Return (X, Y) of the center of cell containing provided text 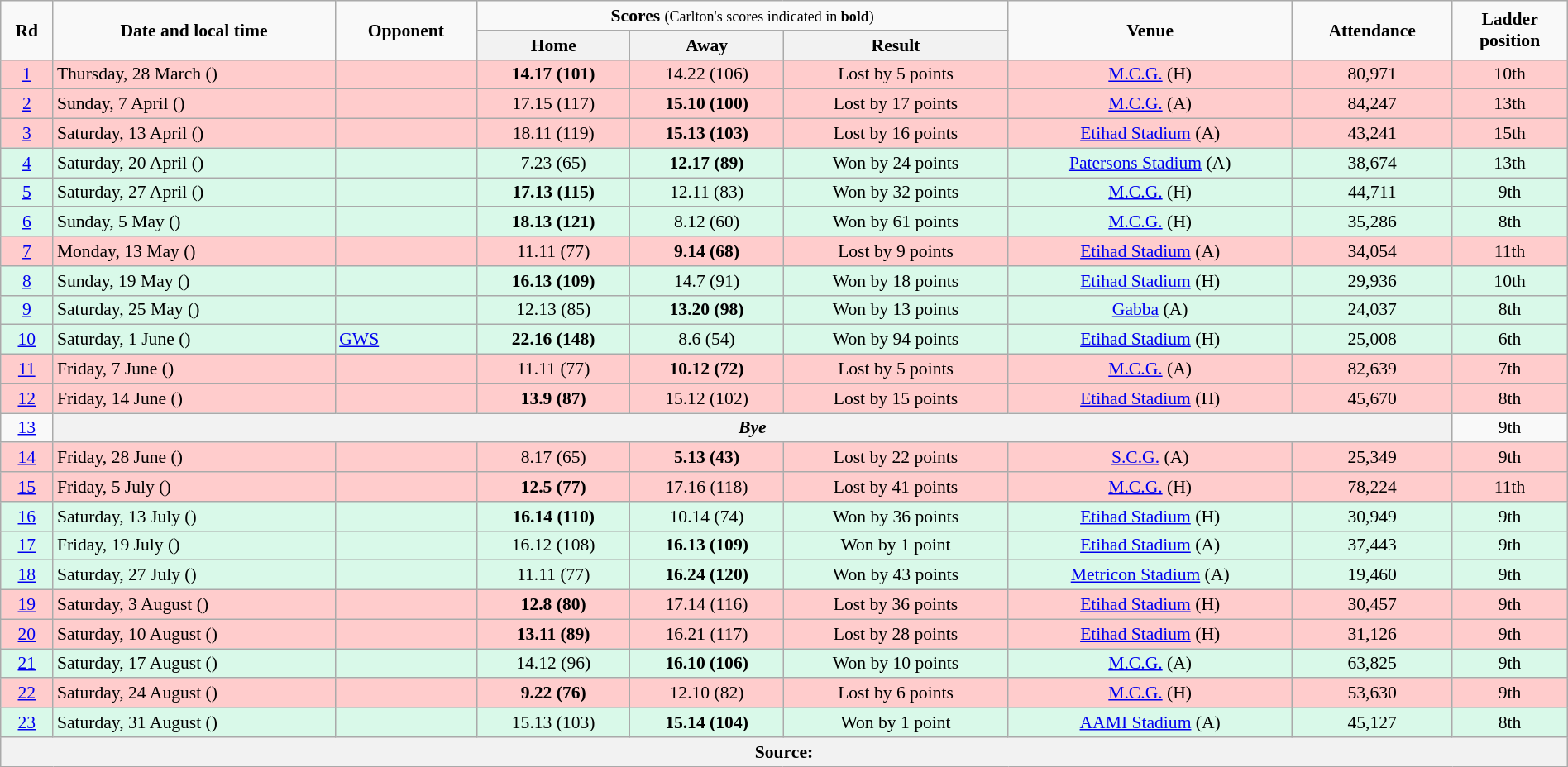
Lost by 15 points (896, 398)
1 (26, 74)
43,241 (1373, 134)
12.10 (82) (706, 693)
Friday, 28 June () (194, 458)
16 (26, 517)
Won by 18 points (896, 281)
Venue (1150, 30)
12.11 (83) (706, 193)
17 (26, 545)
25,008 (1373, 340)
Patersons Stadium (A) (1150, 163)
84,247 (1373, 104)
16.12 (108) (554, 545)
44,711 (1373, 193)
4 (26, 163)
29,936 (1373, 281)
Thursday, 28 March () (194, 74)
25,349 (1373, 458)
14.7 (91) (706, 281)
3 (26, 134)
30,949 (1373, 517)
Lost by 36 points (896, 605)
Friday, 5 July () (194, 487)
15.12 (102) (706, 398)
Friday, 19 July () (194, 545)
Friday, 7 June () (194, 369)
Saturday, 13 July () (194, 517)
14.22 (106) (706, 74)
Result (896, 45)
12.8 (80) (554, 605)
Bye (753, 428)
17.14 (116) (706, 605)
45,127 (1373, 722)
12.13 (85) (554, 310)
19 (26, 605)
Home (554, 45)
10.12 (72) (706, 369)
16.14 (110) (554, 517)
23 (26, 722)
14.12 (96) (554, 664)
Saturday, 24 August () (194, 693)
10 (26, 340)
Won by 13 points (896, 310)
Lost by 41 points (896, 487)
16.24 (120) (706, 575)
31,126 (1373, 634)
45,670 (1373, 398)
Won by 94 points (896, 340)
7.23 (65) (554, 163)
15th (1510, 134)
30,457 (1373, 605)
78,224 (1373, 487)
Opponent (405, 30)
Saturday, 1 June () (194, 340)
Saturday, 27 July () (194, 575)
Won by 32 points (896, 193)
Lost by 9 points (896, 251)
82,639 (1373, 369)
Metricon Stadium (A) (1150, 575)
Won by 61 points (896, 222)
9.22 (76) (554, 693)
9.14 (68) (706, 251)
6th (1510, 340)
Saturday, 20 April () (194, 163)
13 (26, 428)
Won by 36 points (896, 517)
19,460 (1373, 575)
12 (26, 398)
9 (26, 310)
22.16 (148) (554, 340)
Lost by 28 points (896, 634)
63,825 (1373, 664)
Away (706, 45)
8.6 (54) (706, 340)
Scores (Carlton's scores indicated in bold) (743, 16)
Won by 24 points (896, 163)
11 (26, 369)
Saturday, 27 April () (194, 193)
Date and local time (194, 30)
13.9 (87) (554, 398)
21 (26, 664)
Saturday, 17 August () (194, 664)
Won by 10 points (896, 664)
14 (26, 458)
GWS (405, 340)
18.13 (121) (554, 222)
Gabba (A) (1150, 310)
5.13 (43) (706, 458)
53,630 (1373, 693)
Saturday, 31 August () (194, 722)
Ladderposition (1510, 30)
Source: (784, 752)
17.16 (118) (706, 487)
Saturday, 3 August () (194, 605)
Lost by 22 points (896, 458)
20 (26, 634)
7 (26, 251)
Attendance (1373, 30)
37,443 (1373, 545)
38,674 (1373, 163)
AAMI Stadium (A) (1150, 722)
Saturday, 13 April () (194, 134)
Sunday, 5 May () (194, 222)
8.17 (65) (554, 458)
16.10 (106) (706, 664)
Lost by 6 points (896, 693)
18.11 (119) (554, 134)
Monday, 13 May () (194, 251)
Lost by 16 points (896, 134)
24,037 (1373, 310)
8 (26, 281)
7th (1510, 369)
12.17 (89) (706, 163)
34,054 (1373, 251)
13.20 (98) (706, 310)
80,971 (1373, 74)
18 (26, 575)
S.C.G. (A) (1150, 458)
22 (26, 693)
Saturday, 25 May () (194, 310)
16.21 (117) (706, 634)
15 (26, 487)
15.14 (104) (706, 722)
35,286 (1373, 222)
Saturday, 10 August () (194, 634)
Friday, 14 June () (194, 398)
13.11 (89) (554, 634)
17.15 (117) (554, 104)
2 (26, 104)
17.13 (115) (554, 193)
12.5 (77) (554, 487)
Lost by 17 points (896, 104)
Won by 43 points (896, 575)
10.14 (74) (706, 517)
Sunday, 19 May () (194, 281)
8.12 (60) (706, 222)
6 (26, 222)
5 (26, 193)
14.17 (101) (554, 74)
15.10 (100) (706, 104)
Sunday, 7 April () (194, 104)
Rd (26, 30)
